Identify which cell holds the provided text, then report its [x, y] central coordinate. 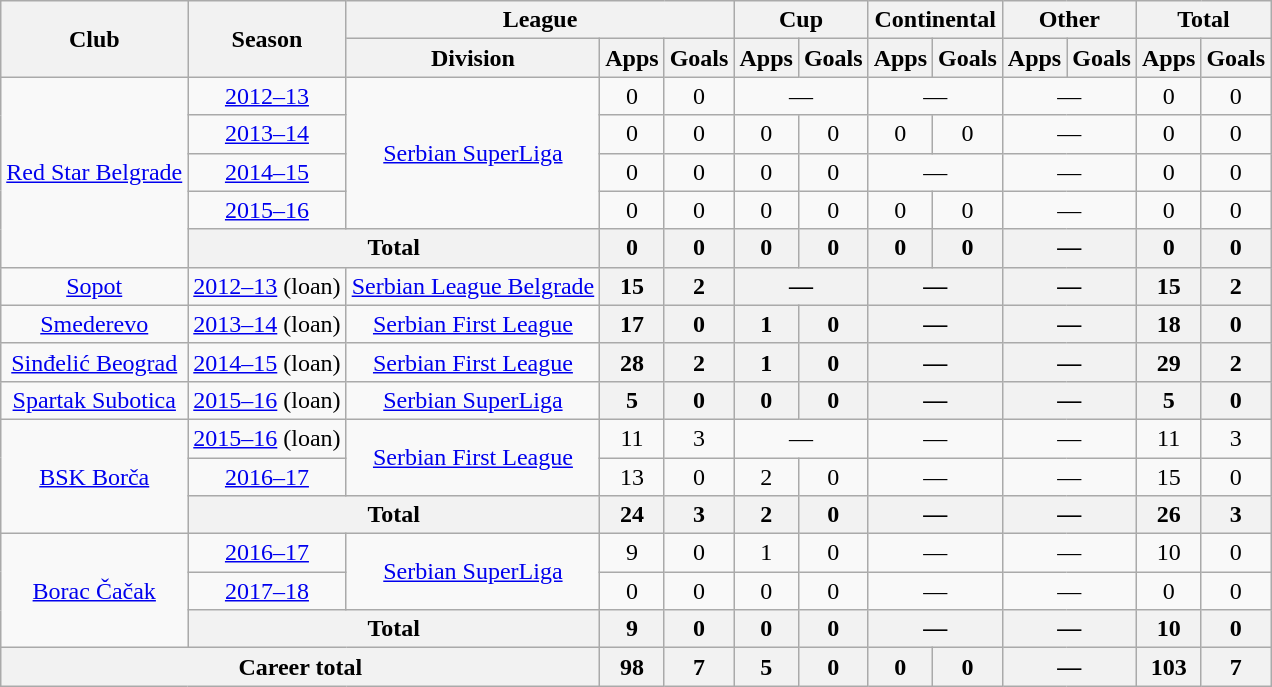
BSK Borča [94, 476]
98 [632, 667]
Sopot [94, 286]
League [540, 20]
Sinđelić Beograd [94, 362]
2013–14 [267, 134]
Serbian League Belgrade [473, 286]
2012–13 (loan) [267, 286]
2014–15 [267, 172]
28 [632, 362]
2017–18 [267, 591]
2015–16 [267, 210]
Red Star Belgrade [94, 172]
Cup [801, 20]
Division [473, 58]
Other [1069, 20]
13 [632, 477]
103 [1168, 667]
24 [632, 515]
Season [267, 39]
Borac Čačak [94, 591]
Continental [935, 20]
2014–15 (loan) [267, 362]
Smederevo [94, 324]
Career total [300, 667]
29 [1168, 362]
Spartak Subotica [94, 400]
18 [1168, 324]
2013–14 (loan) [267, 324]
2012–13 [267, 96]
26 [1168, 515]
17 [632, 324]
Club [94, 39]
